Identify which cell holds the provided text, then report its (x, y) central coordinate. 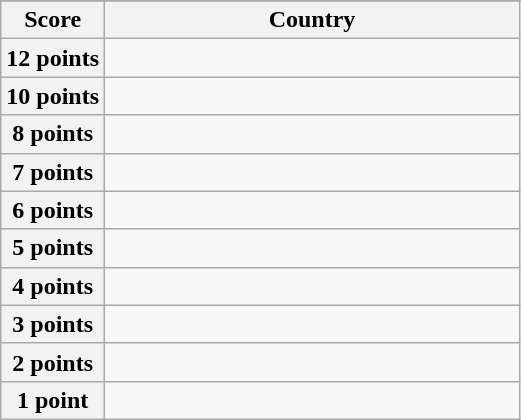
5 points (53, 248)
1 point (53, 400)
7 points (53, 172)
8 points (53, 134)
3 points (53, 324)
Score (53, 20)
2 points (53, 362)
6 points (53, 210)
12 points (53, 58)
10 points (53, 96)
4 points (53, 286)
Country (312, 20)
